Identify which cell holds the provided text, then report its (x, y) central coordinate. 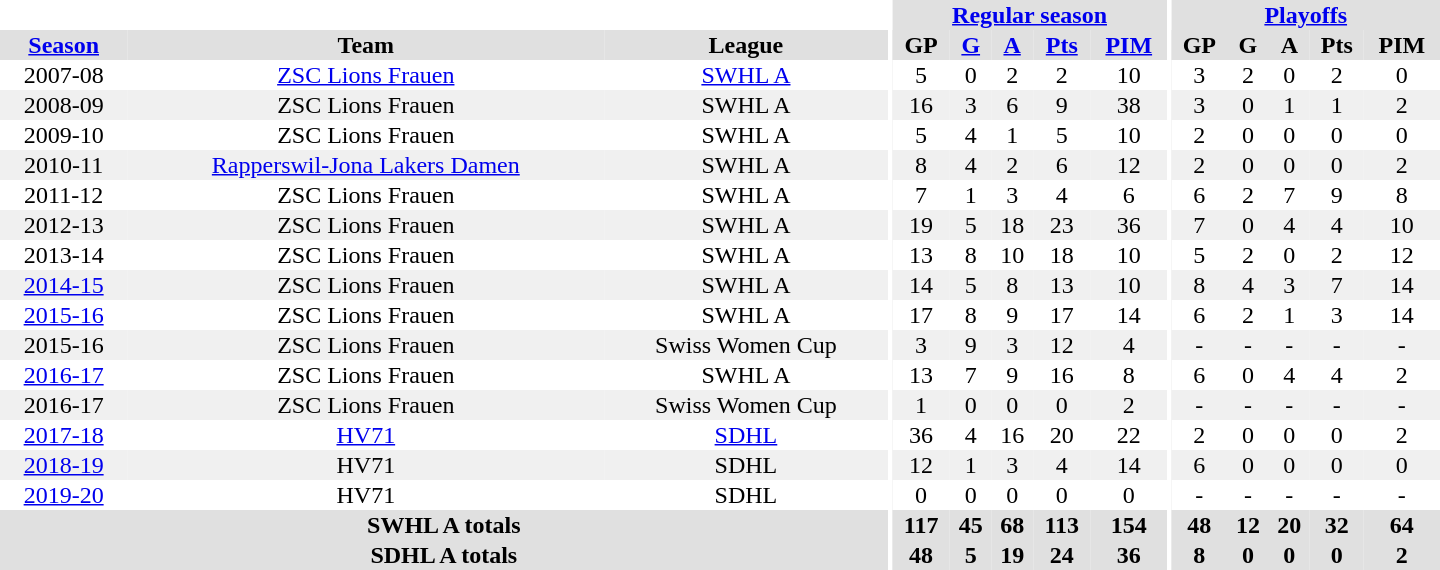
22 (1129, 435)
2011-12 (64, 195)
SDHL A totals (444, 555)
2017-18 (64, 435)
2018-19 (64, 465)
154 (1129, 525)
2010-11 (64, 165)
2012-13 (64, 225)
32 (1337, 525)
2007-08 (64, 75)
38 (1129, 105)
64 (1402, 525)
2019-20 (64, 495)
113 (1062, 525)
45 (970, 525)
Team (366, 45)
117 (921, 525)
24 (1062, 555)
League (746, 45)
23 (1062, 225)
68 (1012, 525)
2009-10 (64, 135)
SWHL A totals (444, 525)
Season (64, 45)
Playoffs (1306, 15)
2014-15 (64, 285)
2008-09 (64, 105)
2013-14 (64, 255)
Rapperswil-Jona Lakers Damen (366, 165)
Regular season (1030, 15)
